Determine the (x, y) coordinate at the center of the cell enclosing the given text.  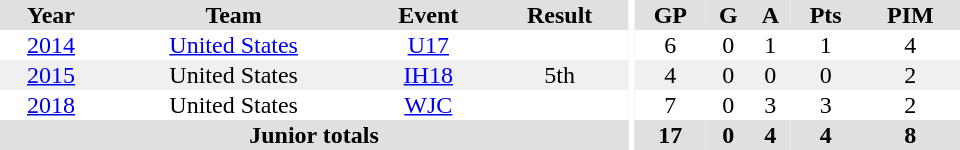
Event (428, 15)
PIM (910, 15)
17 (670, 135)
U17 (428, 45)
Result (560, 15)
Junior totals (314, 135)
Team (234, 15)
A (770, 15)
2015 (51, 75)
WJC (428, 105)
Pts (826, 15)
2014 (51, 45)
GP (670, 15)
8 (910, 135)
7 (670, 105)
6 (670, 45)
2018 (51, 105)
Year (51, 15)
IH18 (428, 75)
5th (560, 75)
G (728, 15)
